Locate the cell with the specified text and output its [x, y] center coordinate. 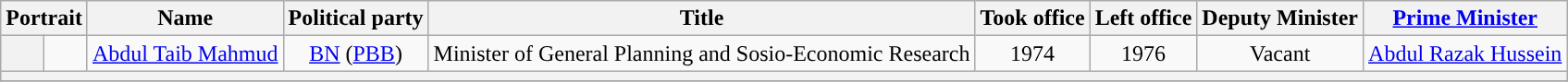
Title [701, 18]
Left office [1143, 18]
Abdul Taib Mahmud [185, 53]
1974 [1032, 53]
Abdul Razak Hussein [1465, 53]
Deputy Minister [1280, 18]
Portrait [44, 18]
Took office [1032, 18]
BN (PBB) [355, 53]
Prime Minister [1465, 18]
Name [185, 18]
1976 [1143, 53]
Political party [355, 18]
Vacant [1280, 53]
Minister of General Planning and Sosio-Economic Research [701, 53]
